Identify which cell holds the provided text, then report its (x, y) central coordinate. 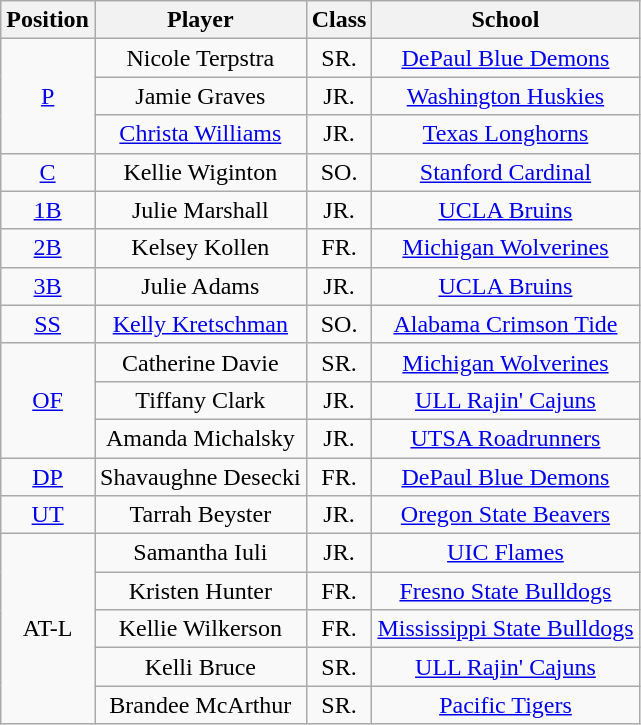
C (48, 172)
AT-L (48, 629)
P (48, 96)
Amanda Michalsky (200, 438)
Julie Marshall (200, 210)
Kellie Wilkerson (200, 629)
Kristen Hunter (200, 591)
Alabama Crimson Tide (506, 324)
Fresno State Bulldogs (506, 591)
Stanford Cardinal (506, 172)
Kelsey Kollen (200, 248)
OF (48, 400)
Tiffany Clark (200, 400)
Nicole Terpstra (200, 58)
Oregon State Beavers (506, 515)
Samantha Iuli (200, 553)
Kelli Bruce (200, 667)
Brandee McArthur (200, 705)
Kelly Kretschman (200, 324)
1B (48, 210)
School (506, 20)
UIC Flames (506, 553)
2B (48, 248)
DP (48, 477)
UT (48, 515)
Mississippi State Bulldogs (506, 629)
Texas Longhorns (506, 134)
Tarrah Beyster (200, 515)
Player (200, 20)
Jamie Graves (200, 96)
Class (339, 20)
Catherine Davie (200, 362)
SS (48, 324)
UTSA Roadrunners (506, 438)
Pacific Tigers (506, 705)
3B (48, 286)
Christa Williams (200, 134)
Washington Huskies (506, 96)
Julie Adams (200, 286)
Shavaughne Desecki (200, 477)
Kellie Wiginton (200, 172)
Position (48, 20)
